Detect which cell encompasses the target text, then output its (x, y) center coordinate. 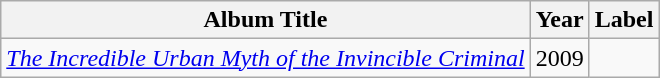
The Incredible Urban Myth of the Invincible Criminal (266, 58)
Label (624, 20)
Year (560, 20)
2009 (560, 58)
Album Title (266, 20)
